Locate the cell with the specified text and output its (x, y) center coordinate. 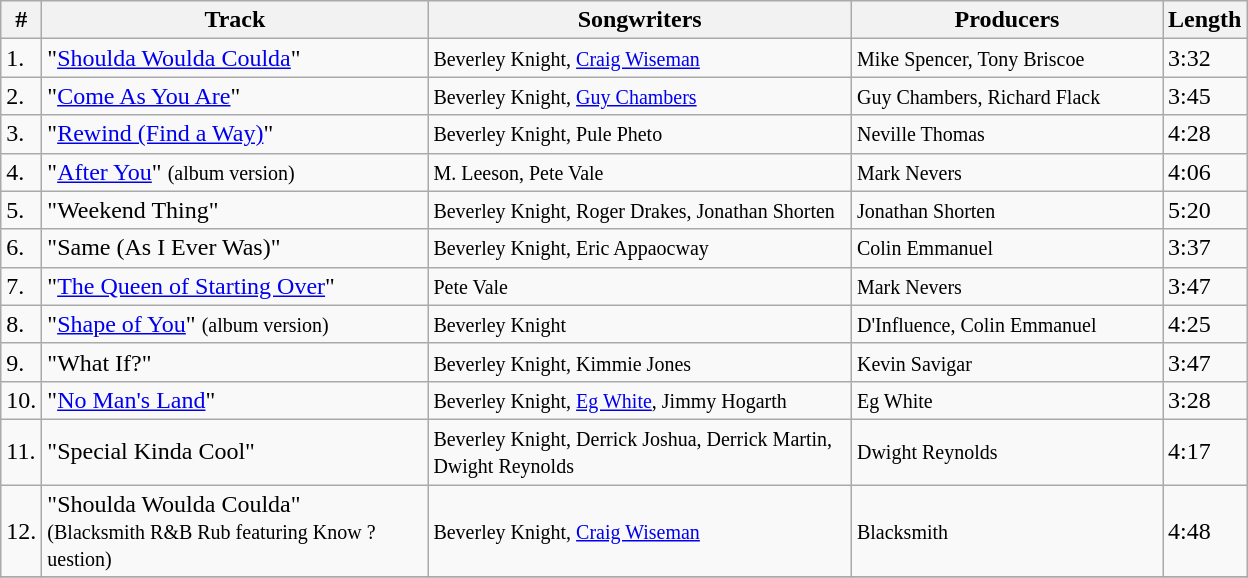
"Same (As I Ever Was)" (235, 248)
"No Man's Land" (235, 400)
2. (22, 96)
11. (22, 452)
12. (22, 530)
1. (22, 58)
3:37 (1204, 248)
Blacksmith (1006, 530)
Neville Thomas (1006, 134)
Kevin Savigar (1006, 362)
"After You" (album version) (235, 172)
8. (22, 324)
Eg White (1006, 400)
Beverley Knight, Eric Appaocway (640, 248)
4:25 (1204, 324)
4:17 (1204, 452)
"Shoulda Woulda Coulda" (Blacksmith R&B Rub featuring Know ?uestion) (235, 530)
6. (22, 248)
Songwriters (640, 20)
Length (1204, 20)
M. Leeson, Pete Vale (640, 172)
Pete Vale (640, 286)
3:32 (1204, 58)
Dwight Reynolds (1006, 452)
4:06 (1204, 172)
D'Influence, Colin Emmanuel (1006, 324)
Beverley Knight, Guy Chambers (640, 96)
4. (22, 172)
"Weekend Thing" (235, 210)
7. (22, 286)
Colin Emmanuel (1006, 248)
9. (22, 362)
Mike Spencer, Tony Briscoe (1006, 58)
Beverley Knight, Eg White, Jimmy Hogarth (640, 400)
"Special Kinda Cool" (235, 452)
3. (22, 134)
Beverley Knight (640, 324)
"Shape of You" (album version) (235, 324)
"Shoulda Woulda Coulda" (235, 58)
"The Queen of Starting Over" (235, 286)
Jonathan Shorten (1006, 210)
3:28 (1204, 400)
Beverley Knight, Kimmie Jones (640, 362)
3:45 (1204, 96)
5:20 (1204, 210)
5. (22, 210)
Beverley Knight, Derrick Joshua, Derrick Martin, Dwight Reynolds (640, 452)
# (22, 20)
4:48 (1204, 530)
Guy Chambers, Richard Flack (1006, 96)
"What If?" (235, 362)
Track (235, 20)
"Rewind (Find a Way)" (235, 134)
Beverley Knight, Pule Pheto (640, 134)
4:28 (1204, 134)
Producers (1006, 20)
"Come As You Are" (235, 96)
10. (22, 400)
Beverley Knight, Roger Drakes, Jonathan Shorten (640, 210)
